Locate the cell with the specified text and output its [x, y] center coordinate. 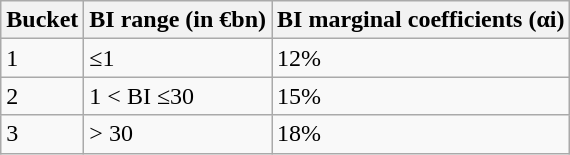
> 30 [178, 134]
BI range (in €bn) [178, 20]
BI marginal coefficients (αi) [421, 20]
1 < BI ≤30 [178, 96]
15% [421, 96]
12% [421, 58]
Bucket [42, 20]
18% [421, 134]
3 [42, 134]
2 [42, 96]
≤1 [178, 58]
1 [42, 58]
